Search for the cell housing the specified text and yield its (X, Y) center coordinate. 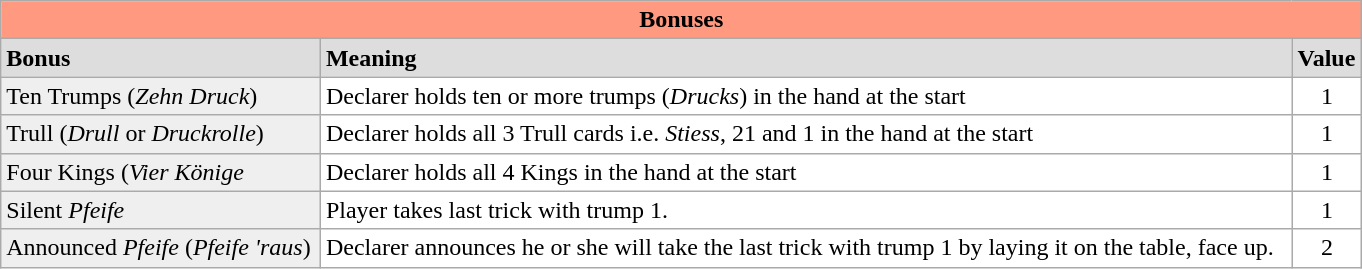
Trull (Drull or Druckrolle) (161, 134)
Declarer announces he or she will take the last trick with trump 1 by laying it on the table, face up. (806, 248)
Bonuses (682, 20)
Declarer holds all 4 Kings in the hand at the start (806, 172)
Four Kings (Vier Könige (161, 172)
Declarer holds ten or more trumps (Drucks) in the hand at the start (806, 96)
Value (1327, 58)
Meaning (806, 58)
Bonus (161, 58)
Announced Pfeife (Pfeife 'raus) (161, 248)
Declarer holds all 3 Trull cards i.e. Stiess, 21 and 1 in the hand at the start (806, 134)
Silent Pfeife (161, 210)
2 (1327, 248)
Ten Trumps (Zehn Druck) (161, 96)
Player takes last trick with trump 1. (806, 210)
